Search for the cell housing the specified text and yield its (x, y) center coordinate. 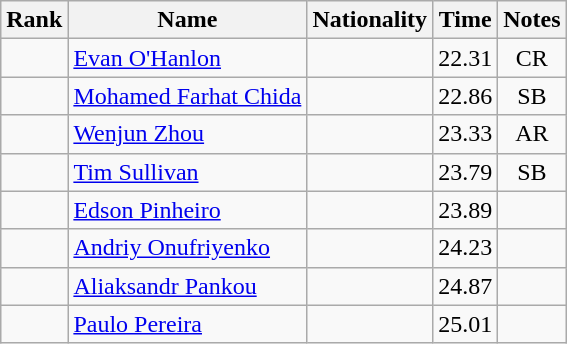
Tim Sullivan (188, 172)
Rank (34, 20)
22.31 (466, 58)
Nationality (370, 20)
22.86 (466, 96)
Paulo Pereira (188, 324)
Evan O'Hanlon (188, 58)
24.87 (466, 286)
CR (532, 58)
AR (532, 134)
Wenjun Zhou (188, 134)
Name (188, 20)
25.01 (466, 324)
Andriy Onufriyenko (188, 248)
Mohamed Farhat Chida (188, 96)
23.79 (466, 172)
Time (466, 20)
23.89 (466, 210)
24.23 (466, 248)
Aliaksandr Pankou (188, 286)
Notes (532, 20)
23.33 (466, 134)
Edson Pinheiro (188, 210)
